Search for the cell housing the specified text and yield its [X, Y] center coordinate. 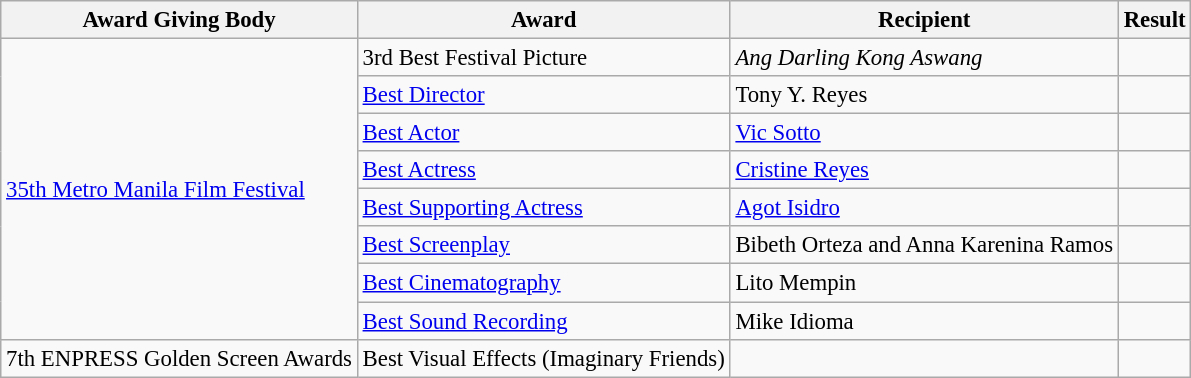
35th Metro Manila Film Festival [180, 190]
Lito Mempin [924, 283]
Result [1154, 20]
Best Actress [544, 170]
Recipient [924, 20]
Best Visual Effects (Imaginary Friends) [544, 358]
Cristine Reyes [924, 170]
3rd Best Festival Picture [544, 58]
Best Cinematography [544, 283]
Vic Sotto [924, 133]
Best Supporting Actress [544, 208]
Best Sound Recording [544, 321]
Tony Y. Reyes [924, 95]
Best Director [544, 95]
Mike Idioma [924, 321]
Agot Isidro [924, 208]
Bibeth Orteza and Anna Karenina Ramos [924, 245]
Ang Darling Kong Aswang [924, 58]
Best Actor [544, 133]
Award Giving Body [180, 20]
Award [544, 20]
7th ENPRESS Golden Screen Awards [180, 358]
Best Screenplay [544, 245]
